Locate the cell with the specified text and output its (x, y) center coordinate. 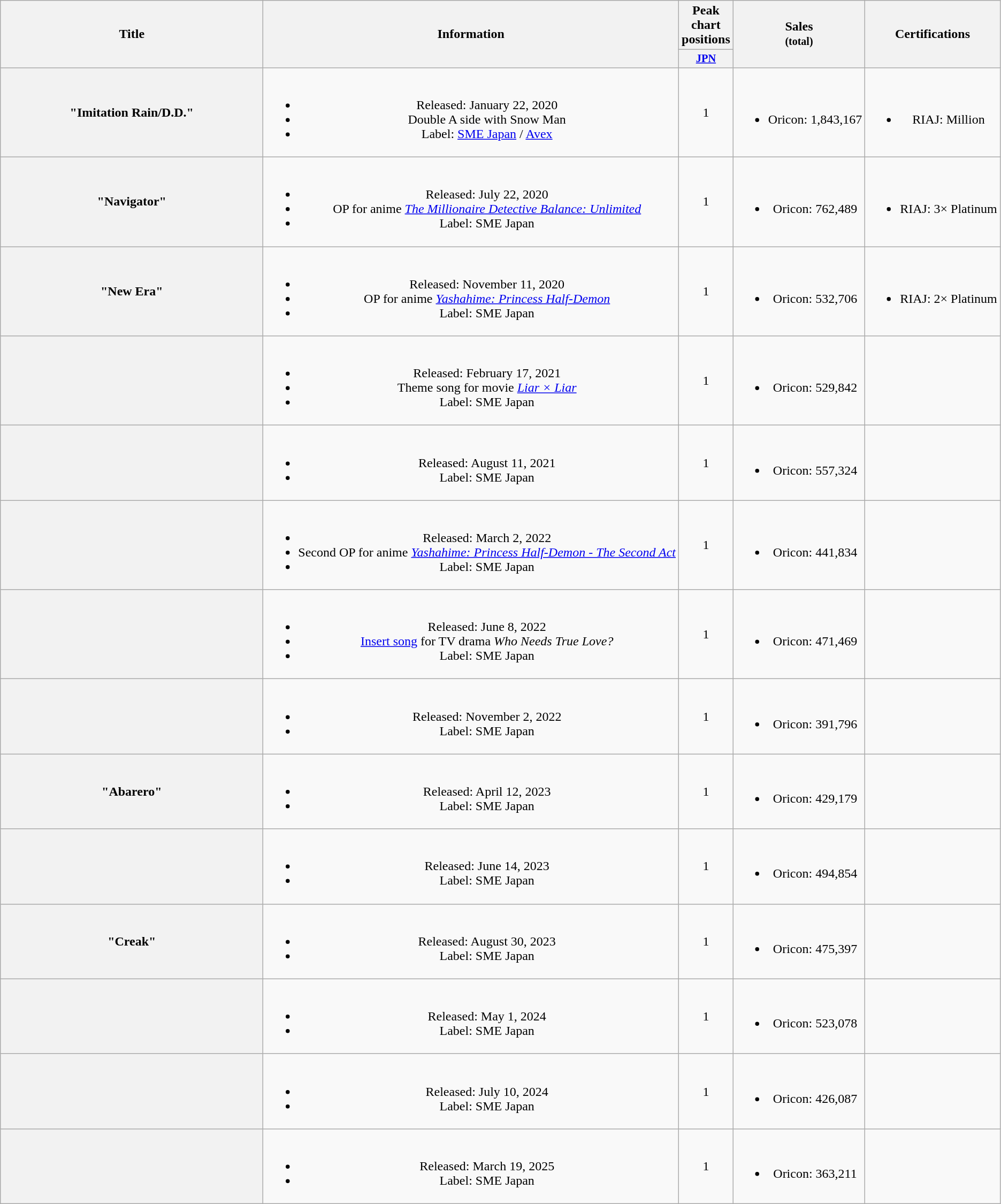
Peak chart positions (706, 25)
Oricon: 532,706 (799, 291)
"Navigator" (132, 202)
"Abarero" (132, 791)
Released: March 19, 2025Label: SME Japan (471, 1166)
Oricon: 475,397 (799, 941)
Released: May 1, 2024Label: SME Japan (471, 1016)
Oricon: 557,324 (799, 463)
"Creak" (132, 941)
RIAJ: 3× Platinum (933, 202)
Released: March 2, 2022Second OP for anime Yashahime: Princess Half-Demon - The Second ActLabel: SME Japan (471, 545)
Released: July 10, 2024Label: SME Japan (471, 1091)
"Imitation Rain/D.D." (132, 112)
JPN (706, 59)
Title (132, 34)
Oricon: 363,211 (799, 1166)
Certifications (933, 34)
Oricon: 1,843,167 (799, 112)
RIAJ: 2× Platinum (933, 291)
Released: January 22, 2020Double A side with Snow ManLabel: SME Japan / Avex (471, 112)
Released: June 14, 2023Label: SME Japan (471, 866)
Oricon: 529,842 (799, 381)
Oricon: 429,179 (799, 791)
Oricon: 426,087 (799, 1091)
Released: June 8, 2022Insert song for TV drama Who Needs True Love?Label: SME Japan (471, 635)
Oricon: 494,854 (799, 866)
Information (471, 34)
RIAJ: Million (933, 112)
Released: July 22, 2020OP for anime The Millionaire Detective Balance: UnlimitedLabel: SME Japan (471, 202)
Oricon: 391,796 (799, 717)
Sales(total) (799, 34)
Released: April 12, 2023Label: SME Japan (471, 791)
Oricon: 523,078 (799, 1016)
Released: November 11, 2020OP for anime Yashahime: Princess Half-DemonLabel: SME Japan (471, 291)
Oricon: 762,489 (799, 202)
Released: August 11, 2021Label: SME Japan (471, 463)
Released: August 30, 2023Label: SME Japan (471, 941)
Oricon: 441,834 (799, 545)
Released: November 2, 2022Label: SME Japan (471, 717)
Released: February 17, 2021Theme song for movie Liar × LiarLabel: SME Japan (471, 381)
Oricon: 471,469 (799, 635)
"New Era" (132, 291)
